Return the [X, Y] coordinate for the center point of the cell that contains the specified text.  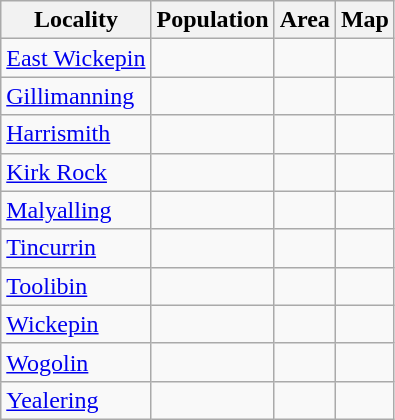
Malyalling [76, 210]
Population [212, 20]
Wogolin [76, 362]
Locality [76, 20]
East Wickepin [76, 58]
Wickepin [76, 324]
Map [364, 20]
Harrismith [76, 134]
Kirk Rock [76, 172]
Toolibin [76, 286]
Gillimanning [76, 96]
Tincurrin [76, 248]
Yealering [76, 400]
Area [304, 20]
